Scan for the cell matching the given text and deliver its [X, Y] coordinate at center. 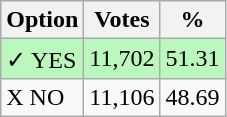
11,702 [122, 59]
Option [42, 20]
11,106 [122, 97]
✓ YES [42, 59]
X NO [42, 97]
48.69 [192, 97]
% [192, 20]
Votes [122, 20]
51.31 [192, 59]
